Find where the given text appears and provide that cell's center as (x, y) coordinate. 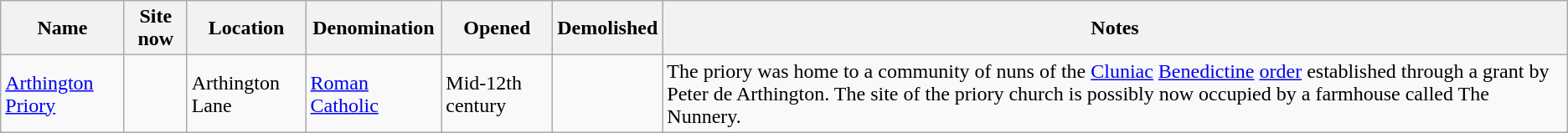
Notes (1115, 28)
Denomination (374, 28)
Arthington Lane (246, 94)
Name (63, 28)
Opened (498, 28)
Mid-12th century (498, 94)
Arthington Priory (63, 94)
Location (246, 28)
Site now (156, 28)
Roman Catholic (374, 94)
Demolished (608, 28)
